Extract the (x, y) coordinate from the center of the cell holding the provided text.  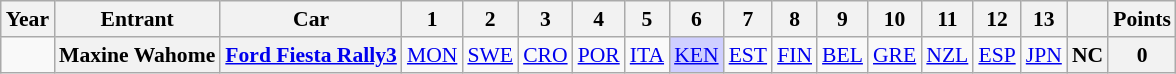
12 (996, 19)
13 (1044, 19)
6 (696, 19)
FIN (794, 55)
Car (311, 19)
Maxine Wahome (137, 55)
8 (794, 19)
NZL (947, 55)
Ford Fiesta Rally3 (311, 55)
GRE (894, 55)
7 (748, 19)
POR (599, 55)
CRO (546, 55)
KEN (696, 55)
Points (1142, 19)
EST (748, 55)
JPN (1044, 55)
ESP (996, 55)
1 (432, 19)
9 (842, 19)
5 (647, 19)
Entrant (137, 19)
BEL (842, 55)
0 (1142, 55)
NC (1088, 55)
4 (599, 19)
ITA (647, 55)
3 (546, 19)
2 (490, 19)
Year (28, 19)
SWE (490, 55)
10 (894, 19)
MON (432, 55)
11 (947, 19)
